Detect which cell encompasses the target text, then output its [X, Y] center coordinate. 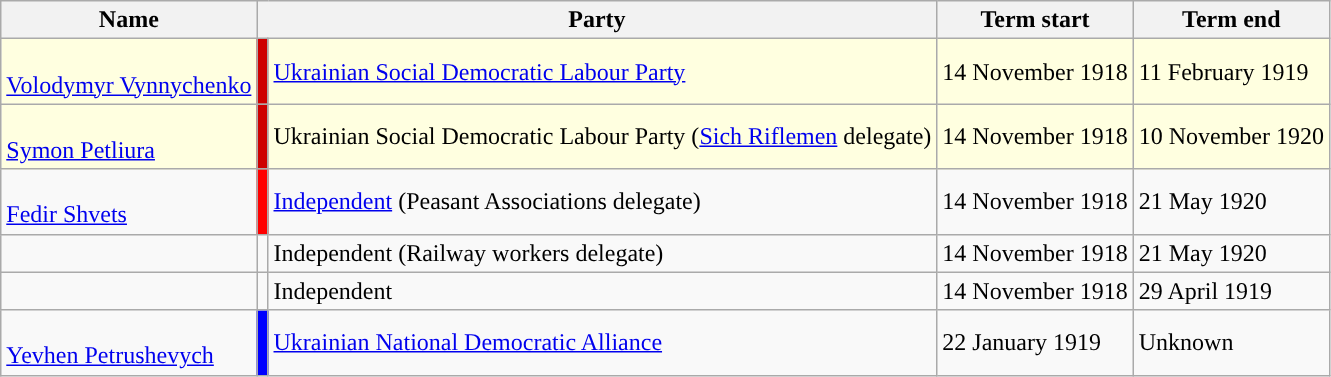
Term start [1035, 20]
Ukrainian Social Democratic Labour Party (Sich Riflemen delegate) [602, 136]
Ukrainian Social Democratic Labour Party [602, 72]
10 November 1920 [1231, 136]
11 February 1919 [1231, 72]
Independent [602, 291]
Fedir Shvets [129, 202]
Independent (Railway workers delegate) [602, 253]
Term end [1231, 20]
Yevhen Petrushevych [129, 342]
Independent (Peasant Associations delegate) [602, 202]
Volodymyr Vynnychenko [129, 72]
Party [597, 20]
29 April 1919 [1231, 291]
Symon Petliura [129, 136]
Ukrainian National Democratic Alliance [602, 342]
Unknown [1231, 342]
22 January 1919 [1035, 342]
Name [129, 20]
